Extract the (x, y) coordinate from the center of the cell holding the provided text.  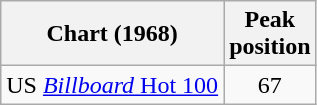
67 (270, 85)
Peakposition (270, 34)
Chart (1968) (112, 34)
US Billboard Hot 100 (112, 85)
